Detect which cell encompasses the target text, then output its (x, y) center coordinate. 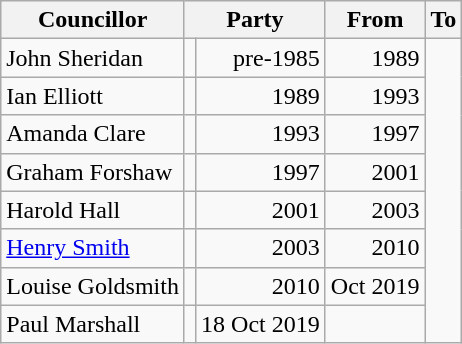
Amanda Clare (93, 134)
From (375, 20)
John Sheridan (93, 58)
Henry Smith (93, 248)
Graham Forshaw (93, 172)
Louise Goldsmith (93, 286)
Oct 2019 (375, 286)
pre-1985 (261, 58)
To (444, 20)
Harold Hall (93, 210)
Councillor (93, 20)
Paul Marshall (93, 324)
Ian Elliott (93, 96)
Party (254, 20)
18 Oct 2019 (261, 324)
